Identify which cell holds the provided text, then report its (x, y) central coordinate. 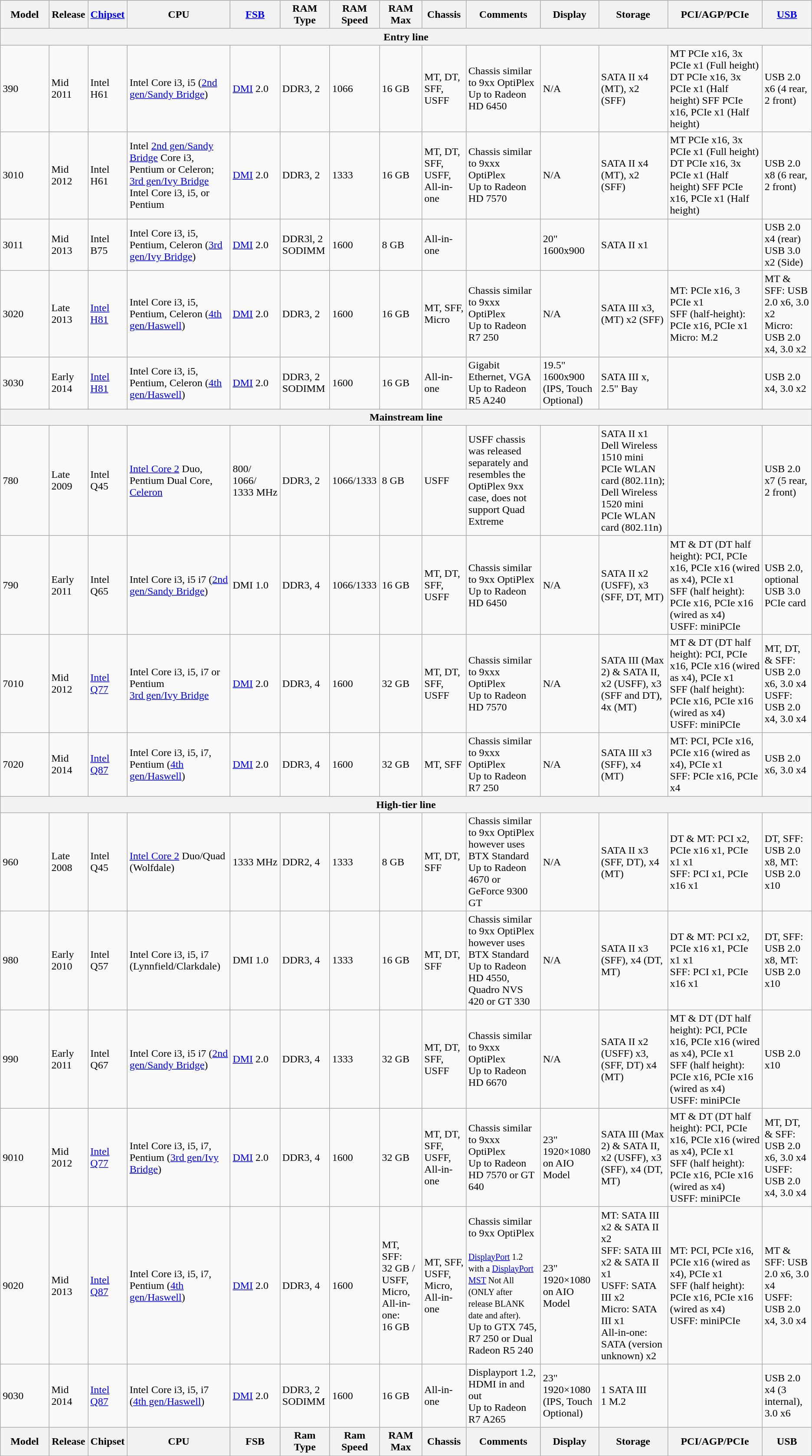
RAM Type (304, 15)
DDR3l, 2 SODIMM (304, 245)
Intel Q67 (108, 1059)
Intel Core i3, i5 (2nd gen/Sandy Bridge) (179, 89)
High-tier line (406, 804)
Intel 2nd gen/Sandy Bridge Core i3, Pentium or Celeron; 3rd gen/Ivy Bridge Intel Core i3, i5, or Pentium (179, 175)
3030 (25, 383)
Intel Core 2 Duo, Pentium Dual Core, Celeron (179, 480)
SATA II x1 (633, 245)
USB 2.0, optional USB 3.0 PCIe card (787, 585)
USB 2.0 x4 (3 internal), 3.0 x6 (787, 1396)
9020 (25, 1285)
USFF (444, 480)
SATA II x3 (SFF), x4 (DT, MT) (633, 961)
USFF chassis was released separately and resembles the OptiPlex 9xx case, does not support Quad Extreme (503, 480)
USB 2.0 x6, 3.0 x4 (787, 764)
Intel B75 (108, 245)
1 SATA III1 M.2 (633, 1396)
RAM Speed (355, 15)
SATA III x, 2.5" Bay (633, 383)
390 (25, 89)
980 (25, 961)
USB 2.0 x7 (5 rear, 2 front) (787, 480)
3010 (25, 175)
7020 (25, 764)
MT: PCIe x16, 3 PCIe x1SFF (half-height): PCIe x16, PCIe x1Micro: M.2 (715, 314)
Entry line (406, 37)
3020 (25, 314)
Chassis similar to 9xxx OptiPlexUp to Radeon HD 7570 or GT 640 (503, 1158)
Late 2008 (69, 862)
Intel Core i3, i5, i7 (4th gen/Haswell) (179, 1396)
960 (25, 862)
USB 2.0 x10 (787, 1059)
SATA III (Max 2) & SATA II, x2 (USFF), x3 (SFF), x4 (DT, MT) (633, 1158)
Early 2010 (69, 961)
9010 (25, 1158)
Chassis similar to 9xxx OptiPlexUp to Radeon HD 6670 (503, 1059)
MT, SFF, Micro (444, 314)
23" 1920×1080 (IPS, Touch Optional) (570, 1396)
MT & SFF: USB 2.0 x6, 3.0 x4USFF: USB 2.0 x4, 3.0 x4 (787, 1285)
SATA III (Max 2) & SATA II, x2 (USFF), x3 (SFF and DT), 4x (MT) (633, 683)
Chassis similar to 9xx OptiPlex however uses BTX StandardUp to Radeon HD 4550, Quadro NVS 420 or GT 330 (503, 961)
MT & SFF: USB 2.0 x6, 3.0 x2Micro: USB 2.0 x4, 3.0 x2 (787, 314)
SATA II x3 (SFF, DT), x4 (MT) (633, 862)
800/1066/1333 MHz (255, 480)
790 (25, 585)
MT: PCI, PCIe x16, PCIe x16 (wired as x4), PCIe x1SFF (half height): PCIe x16, PCIe x16 (wired as x4)USFF: miniPCIe (715, 1285)
1066 (355, 89)
Ram Speed (355, 1442)
Intel Core 2 Duo/Quad (Wolfdale) (179, 862)
9030 (25, 1396)
Mainstream line (406, 417)
Late 2009 (69, 480)
MT: SATA III x2 & SATA II x2SFF: SATA III x2 & SATA II x1USFF: SATA III x2Micro: SATA III x1All-in-one: SATA (version unknown) x2 (633, 1285)
3011 (25, 245)
19.5" 1600x900 (IPS, Touch Optional) (570, 383)
Mid 2011 (69, 89)
780 (25, 480)
USB 2.0 x4, 3.0 x2 (787, 383)
SATA II x1Dell Wireless 1510 mini PCIe WLAN card (802.11n); Dell Wireless 1520 mini PCIe WLAN card (802.11n) (633, 480)
Gigabit Ethernet, VGAUp to Radeon R5 A240 (503, 383)
SATA III x3, (MT) x2 (SFF) (633, 314)
990 (25, 1059)
USB 2.0 x6 (4 rear, 2 front) (787, 89)
Ram Type (304, 1442)
SATA II x2 (USFF) x3,(SFF, DT) x4 (MT) (633, 1059)
Intel Q57 (108, 961)
MT, SFF: 32 GB / USFF, Micro, All-in-one: 16 GB (401, 1285)
Intel Core i3, i5, i7 (Lynnfield/Clarkdale) (179, 961)
Late 2013 (69, 314)
USB 2.0 x8 (6 rear, 2 front) (787, 175)
MT, SFF, USFF, Micro, All-in-one (444, 1285)
Chassis similar to 9xx OptiPlex however uses BTX StandardUp to Radeon 4670 or GeForce 9300 GT (503, 862)
1333 MHz (255, 862)
SATA III x3 (SFF), x4 (MT) (633, 764)
Intel Q65 (108, 585)
Intel Core i3, i5, i7 or Pentium 3rd gen/Ivy Bridge (179, 683)
Intel Core i3, i5, i7, Pentium (3rd gen/Ivy Bridge) (179, 1158)
MT: PCI, PCIe x16, PCIe x16 (wired as x4), PCIe x1SFF: PCIe x16, PCIe x4 (715, 764)
Displayport 1.2, HDMI in and outUp to Radeon R7 A265 (503, 1396)
MT, SFF (444, 764)
20" 1600x900 (570, 245)
7010 (25, 683)
USB 2.0 x4 (rear) USB 3.0 x2 (Side) (787, 245)
Early 2014 (69, 383)
Intel Core i3, i5, Pentium, Celeron (3rd gen/Ivy Bridge) (179, 245)
SATA II x2 (USFF), x3 (SFF, DT, MT) (633, 585)
DDR2, 4 (304, 862)
